Search for the cell housing the specified text and yield its (x, y) center coordinate. 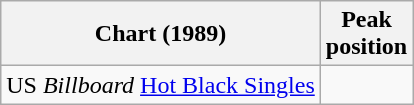
US Billboard Hot Black Singles (161, 85)
Chart (1989) (161, 34)
Peakposition (366, 34)
